Determine the [X, Y] coordinate at the center of the cell enclosing the given text.  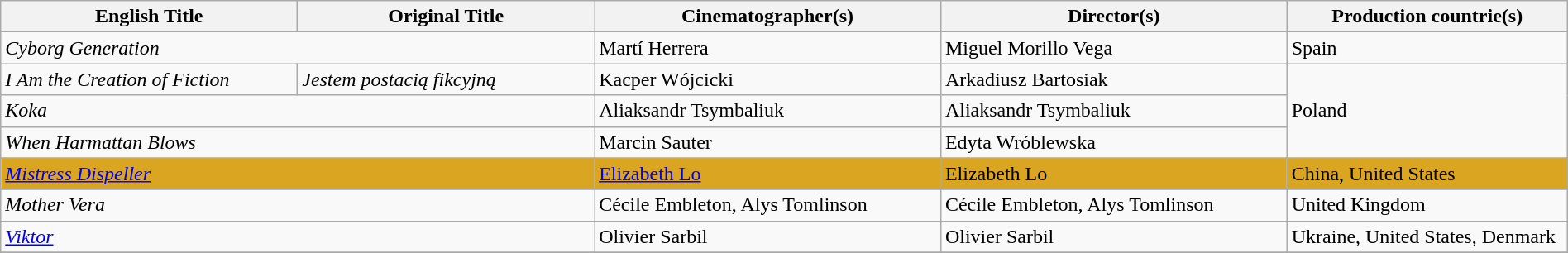
Jestem postacią fikcyjną [447, 79]
Viktor [298, 236]
Poland [1427, 111]
Cyborg Generation [298, 48]
Kacper Wójcicki [767, 79]
Director(s) [1113, 17]
Edyta Wróblewska [1113, 142]
Koka [298, 111]
Production countrie(s) [1427, 17]
When Harmattan Blows [298, 142]
Ukraine, United States, Denmark [1427, 236]
Miguel Morillo Vega [1113, 48]
Spain [1427, 48]
Marcin Sauter [767, 142]
Mother Vera [298, 205]
English Title [149, 17]
United Kingdom [1427, 205]
Original Title [447, 17]
Martí Herrera [767, 48]
I Am the Creation of Fiction [149, 79]
Cinematographer(s) [767, 17]
China, United States [1427, 174]
Mistress Dispeller [298, 174]
Arkadiusz Bartosiak [1113, 79]
